Extract the (x, y) coordinate from the center of the cell holding the provided text.  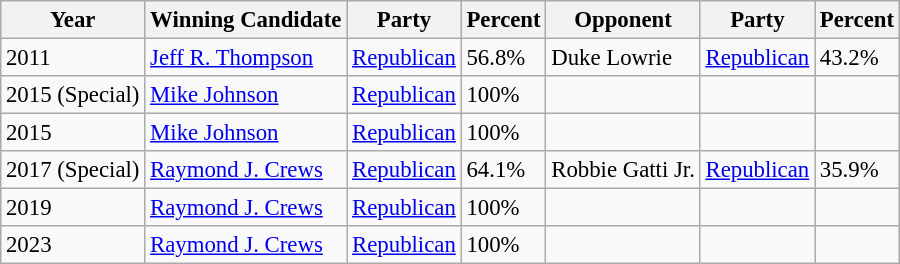
2023 (73, 245)
2015 (Special) (73, 95)
Opponent (623, 20)
Jeff R. Thompson (246, 57)
Winning Candidate (246, 20)
43.2% (858, 57)
2015 (73, 133)
35.9% (858, 170)
Year (73, 20)
2019 (73, 208)
2011 (73, 57)
2017 (Special) (73, 170)
56.8% (504, 57)
Robbie Gatti Jr. (623, 170)
64.1% (504, 170)
Duke Lowrie (623, 57)
